Scan for the cell matching the given text and deliver its (x, y) coordinate at center. 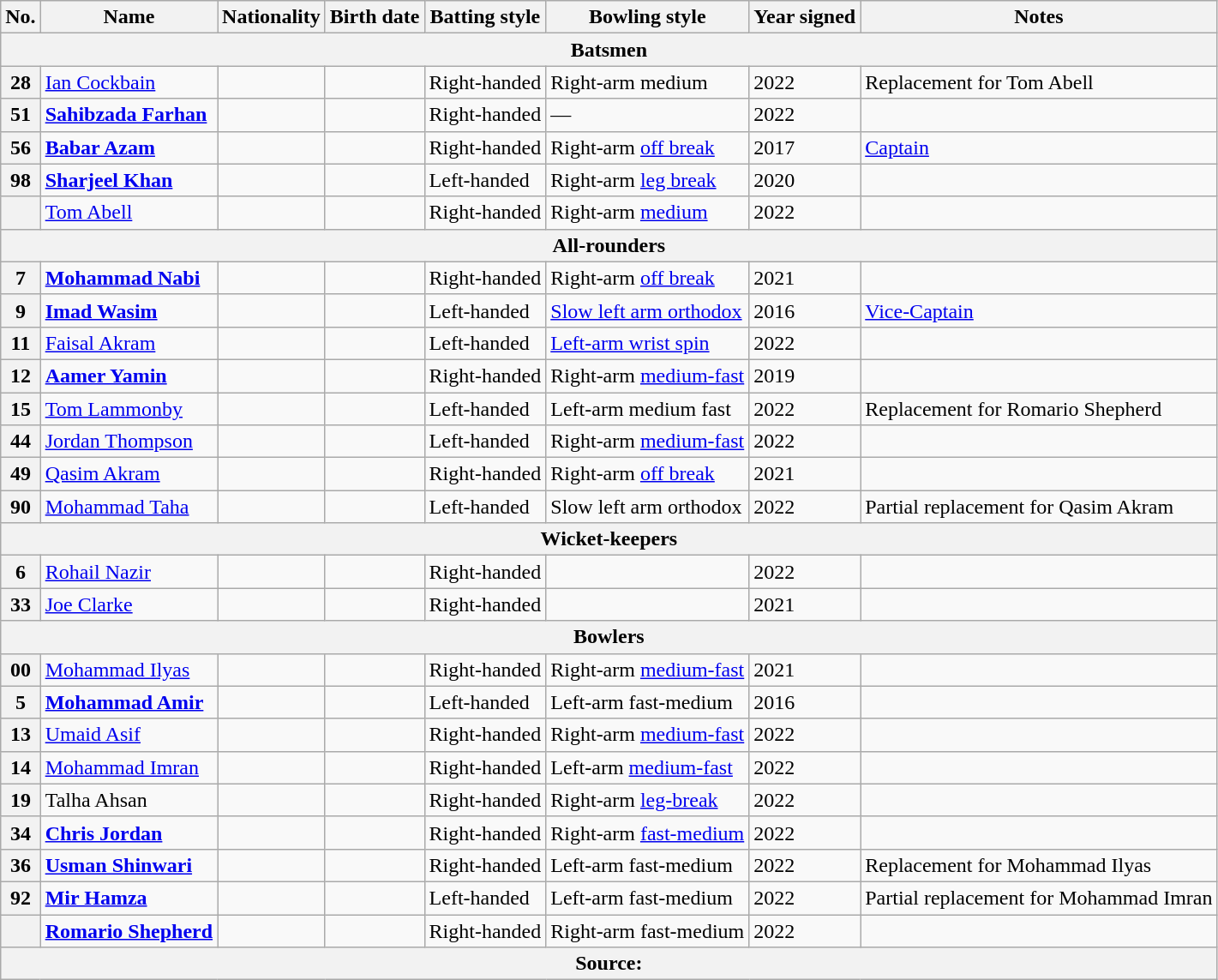
— (648, 115)
Replacement for Tom Abell (1039, 82)
Tom Lammonby (129, 409)
No. (21, 17)
98 (21, 180)
Wicket-keepers (609, 539)
All-rounders (609, 245)
13 (21, 735)
Replacement for Mohammad Ilyas (1039, 865)
Partial replacement for Qasim Akram (1039, 507)
5 (21, 702)
Birth date (375, 17)
Batsmen (609, 50)
Partial replacement for Mohammad Imran (1039, 898)
Usman Shinwari (129, 865)
Year signed (805, 17)
Mohammad Taha (129, 507)
28 (21, 82)
12 (21, 376)
36 (21, 865)
Left-arm wrist spin (648, 343)
Captain (1039, 147)
Bowling style (648, 17)
11 (21, 343)
Qasim Akram (129, 474)
Rohail Nazir (129, 572)
2020 (805, 180)
33 (21, 604)
6 (21, 572)
Talha Ahsan (129, 800)
Aamer Yamin (129, 376)
Chris Jordan (129, 833)
Ian Cockbain (129, 82)
Right-arm leg-break (648, 800)
Imad Wasim (129, 310)
Notes (1039, 17)
Mohammad Ilyas (129, 670)
92 (21, 898)
Bowlers (609, 637)
Mir Hamza (129, 898)
Faisal Akram (129, 343)
2019 (805, 376)
Right-arm leg break (648, 180)
15 (21, 409)
Left-arm medium fast (648, 409)
Sahibzada Farhan (129, 115)
Mohammad Imran (129, 767)
Sharjeel Khan (129, 180)
7 (21, 278)
Tom Abell (129, 213)
Umaid Asif (129, 735)
Joe Clarke (129, 604)
Mohammad Nabi (129, 278)
00 (21, 670)
Jordan Thompson (129, 442)
90 (21, 507)
Replacement for Romario Shepherd (1039, 409)
Name (129, 17)
Babar Azam (129, 147)
34 (21, 833)
Mohammad Amir (129, 702)
Source: (609, 964)
14 (21, 767)
Batting style (485, 17)
Left-arm medium-fast (648, 767)
44 (21, 442)
49 (21, 474)
19 (21, 800)
51 (21, 115)
9 (21, 310)
Vice-Captain (1039, 310)
2017 (805, 147)
Nationality (272, 17)
56 (21, 147)
Romario Shepherd (129, 930)
